Detect which cell encompasses the target text, then output its (x, y) center coordinate. 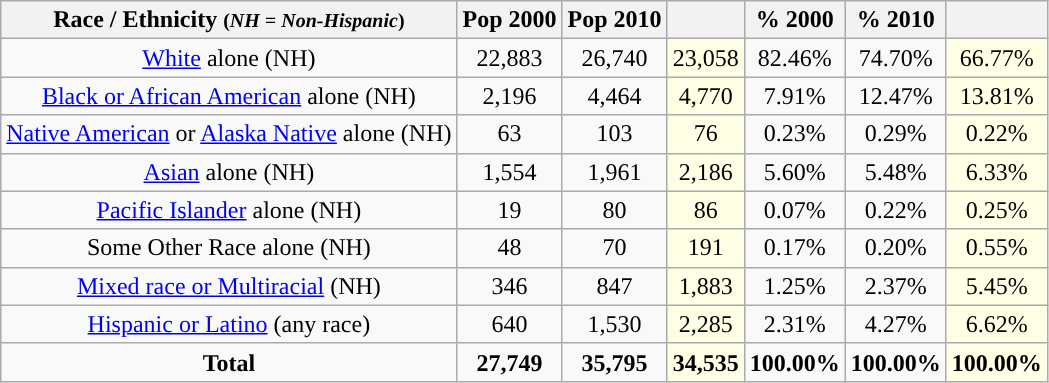
2.37% (896, 286)
6.33% (996, 172)
13.81% (996, 96)
0.20% (896, 248)
Hispanic or Latino (any race) (229, 324)
4,464 (614, 96)
Mixed race or Multiracial (NH) (229, 286)
640 (510, 324)
82.46% (794, 58)
5.45% (996, 286)
70 (614, 248)
Black or African American alone (NH) (229, 96)
76 (706, 134)
2,285 (706, 324)
1,554 (510, 172)
2,186 (706, 172)
26,740 (614, 58)
0.07% (794, 210)
35,795 (614, 362)
48 (510, 248)
74.70% (896, 58)
12.47% (896, 96)
2.31% (794, 324)
19 (510, 210)
1,883 (706, 286)
0.23% (794, 134)
66.77% (996, 58)
7.91% (794, 96)
346 (510, 286)
6.62% (996, 324)
34,535 (706, 362)
Total (229, 362)
2,196 (510, 96)
5.60% (794, 172)
Asian alone (NH) (229, 172)
22,883 (510, 58)
White alone (NH) (229, 58)
63 (510, 134)
847 (614, 286)
1.25% (794, 286)
103 (614, 134)
Pop 2000 (510, 20)
0.55% (996, 248)
1,961 (614, 172)
1,530 (614, 324)
% 2010 (896, 20)
5.48% (896, 172)
Pacific Islander alone (NH) (229, 210)
23,058 (706, 58)
86 (706, 210)
80 (614, 210)
Race / Ethnicity (NH = Non-Hispanic) (229, 20)
4,770 (706, 96)
4.27% (896, 324)
0.17% (794, 248)
27,749 (510, 362)
Native American or Alaska Native alone (NH) (229, 134)
% 2000 (794, 20)
191 (706, 248)
0.25% (996, 210)
Pop 2010 (614, 20)
Some Other Race alone (NH) (229, 248)
0.29% (896, 134)
